Detect which cell encompasses the target text, then output its [x, y] center coordinate. 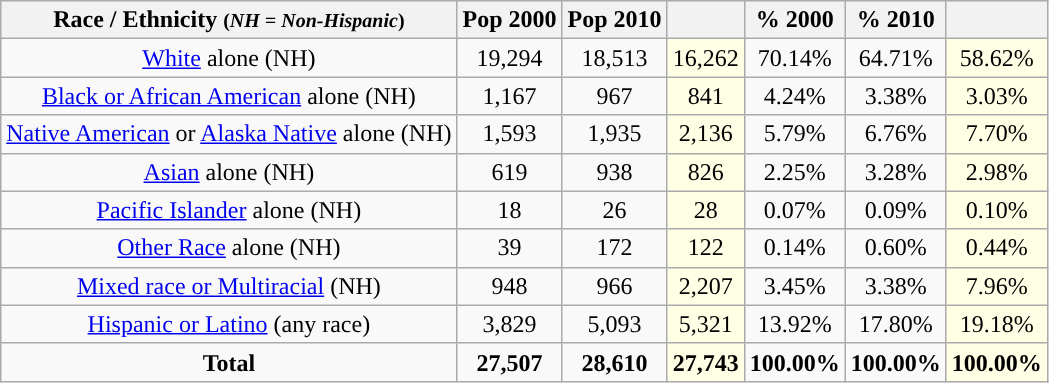
19.18% [996, 324]
1,935 [614, 134]
16,262 [706, 58]
70.14% [794, 58]
3,829 [510, 324]
2,136 [706, 134]
28,610 [614, 362]
18 [510, 210]
18,513 [614, 58]
1,167 [510, 96]
4.24% [794, 96]
19,294 [510, 58]
967 [614, 96]
Asian alone (NH) [229, 172]
3.45% [794, 286]
7.70% [996, 134]
1,593 [510, 134]
172 [614, 248]
Mixed race or Multiracial (NH) [229, 286]
Pop 2010 [614, 20]
Race / Ethnicity (NH = Non-Hispanic) [229, 20]
28 [706, 210]
White alone (NH) [229, 58]
2.98% [996, 172]
0.44% [996, 248]
938 [614, 172]
17.80% [896, 324]
Total [229, 362]
122 [706, 248]
13.92% [794, 324]
0.10% [996, 210]
% 2000 [794, 20]
27,507 [510, 362]
2.25% [794, 172]
3.28% [896, 172]
0.14% [794, 248]
58.62% [996, 58]
Hispanic or Latino (any race) [229, 324]
3.03% [996, 96]
Black or African American alone (NH) [229, 96]
Pop 2000 [510, 20]
966 [614, 286]
619 [510, 172]
948 [510, 286]
5,321 [706, 324]
Pacific Islander alone (NH) [229, 210]
5,093 [614, 324]
26 [614, 210]
Native American or Alaska Native alone (NH) [229, 134]
2,207 [706, 286]
0.09% [896, 210]
0.07% [794, 210]
64.71% [896, 58]
27,743 [706, 362]
Other Race alone (NH) [229, 248]
7.96% [996, 286]
6.76% [896, 134]
5.79% [794, 134]
841 [706, 96]
39 [510, 248]
0.60% [896, 248]
% 2010 [896, 20]
826 [706, 172]
